Scan for the cell matching the given text and deliver its [x, y] coordinate at center. 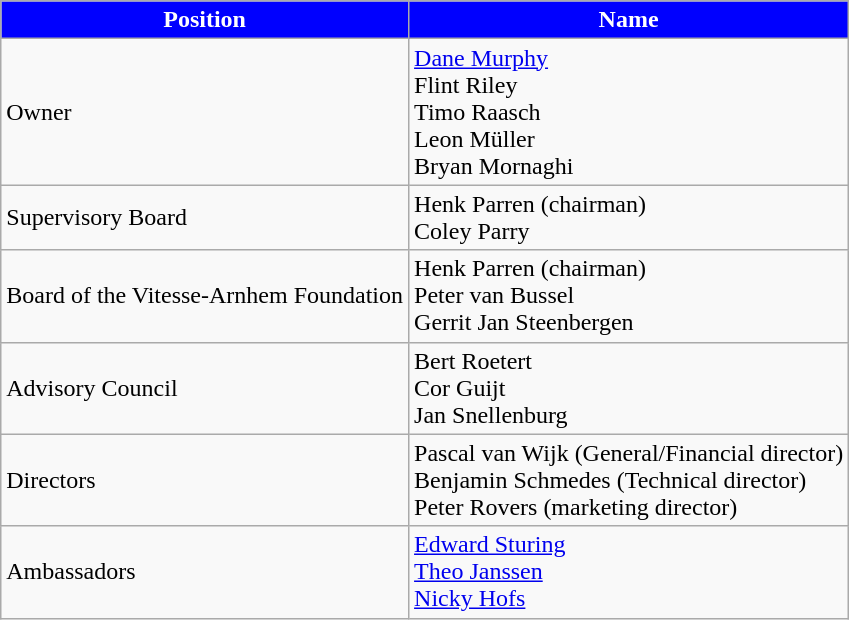
Board of the Vitesse-Arnhem Foundation [205, 296]
Dane Murphy Flint Riley Timo Raasch Leon Müller Bryan Mornaghi [629, 112]
Bert Roetert Cor Guijt Jan Snellenburg [629, 388]
Name [629, 20]
Position [205, 20]
Owner [205, 112]
Henk Parren (chairman) Coley Parry [629, 218]
Pascal van Wijk (General/Financial director) Benjamin Schmedes (Technical director) Peter Rovers (marketing director) [629, 480]
Edward Sturing Theo Janssen Nicky Hofs [629, 572]
Advisory Council [205, 388]
Henk Parren (chairman) Peter van Bussel Gerrit Jan Steenbergen [629, 296]
Ambassadors [205, 572]
Directors [205, 480]
Supervisory Board [205, 218]
